Return the [x, y] coordinate for the center point of the cell that contains the specified text.  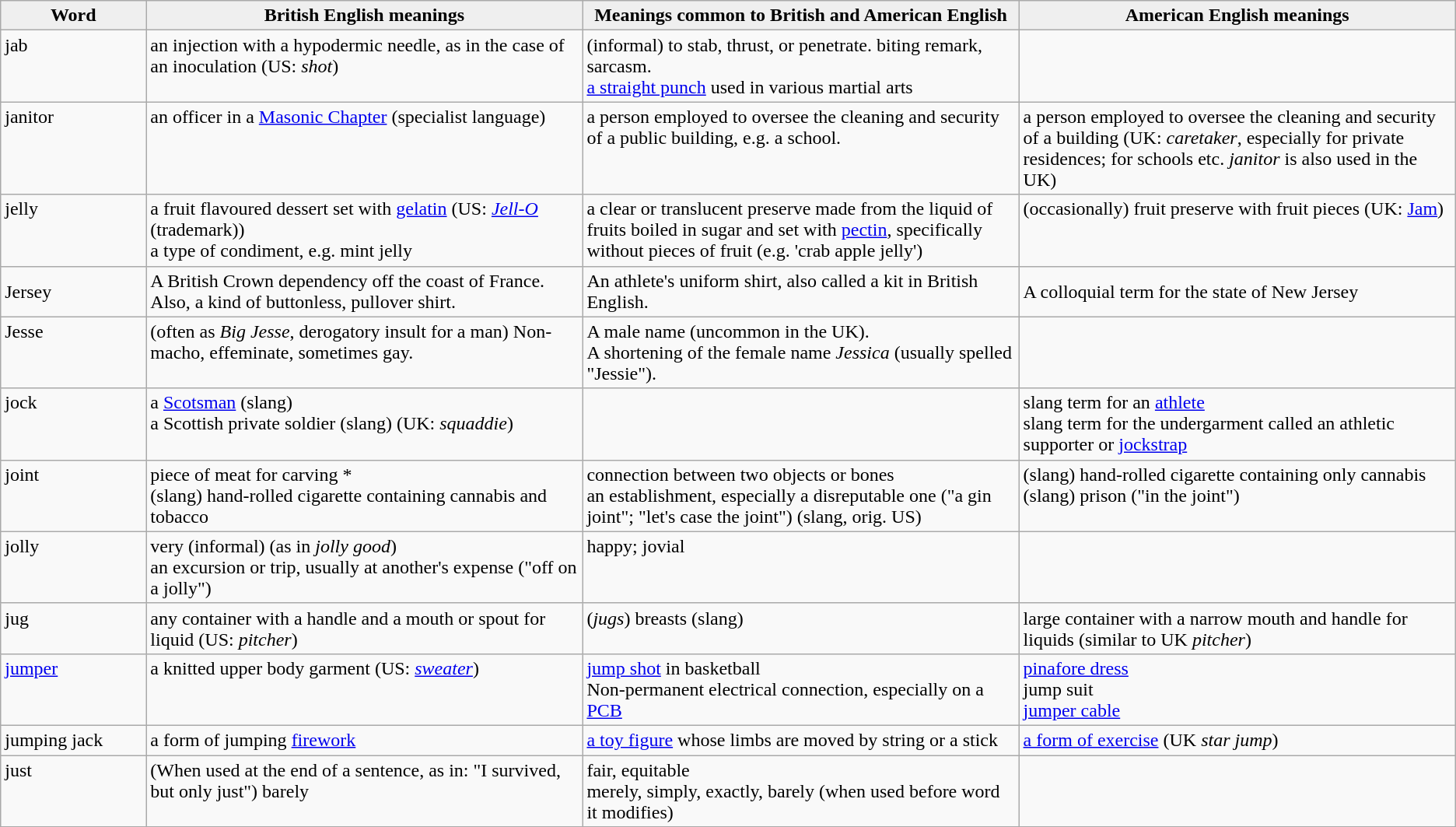
a knitted upper body garment (US: sweater) [364, 689]
any container with a handle and a mouth or spout for liquid (US: pitcher) [364, 629]
fair, equitablemerely, simply, exactly, barely (when used before word it modifies) [801, 790]
jumper [73, 689]
an officer in a Masonic Chapter (specialist language) [364, 148]
(When used at the end of a sentence, as in: "I survived, but only just") barely [364, 790]
jumping jack [73, 740]
British English meanings [364, 16]
A British Crown dependency off the coast of France.Also, a kind of buttonless, pullover shirt. [364, 291]
Word [73, 16]
an injection with a hypodermic needle, as in the case of an inoculation (US: shot) [364, 66]
(jugs) breasts (slang) [801, 629]
a fruit flavoured dessert set with gelatin (US: Jell-O (trademark))a type of condiment, e.g. mint jelly [364, 230]
American English meanings [1237, 16]
slang term for an athleteslang term for the undergarment called an athletic supporter or jockstrap [1237, 424]
large container with a narrow mouth and handle for liquids (similar to UK pitcher) [1237, 629]
happy; jovial [801, 567]
(slang) hand-rolled cigarette containing only cannabis(slang) prison ("in the joint") [1237, 496]
a person employed to oversee the cleaning and security of a public building, e.g. a school. [801, 148]
(informal) to stab, thrust, or penetrate. biting remark, sarcasm.a straight punch used in various martial arts [801, 66]
connection between two objects or bonesan establishment, especially a disreputable one ("a gin joint"; "let's case the joint") (slang, orig. US) [801, 496]
very (informal) (as in jolly good) an excursion or trip, usually at another's expense ("off on a jolly") [364, 567]
pinafore dressjump suitjumper cable [1237, 689]
jock [73, 424]
a form of jumping firework [364, 740]
piece of meat for carving *(slang) hand-rolled cigarette containing cannabis and tobacco [364, 496]
An athlete's uniform shirt, also called a kit in British English. [801, 291]
a toy figure whose limbs are moved by string or a stick [801, 740]
jelly [73, 230]
jab [73, 66]
jolly [73, 567]
A male name (uncommon in the UK).A shortening of the female name Jessica (usually spelled "Jessie"). [801, 352]
joint [73, 496]
(often as Big Jesse, derogatory insult for a man) Non-macho, effeminate, sometimes gay. [364, 352]
A colloquial term for the state of New Jersey [1237, 291]
janitor [73, 148]
(occasionally) fruit preserve with fruit pieces (UK: Jam) [1237, 230]
Meanings common to British and American English [801, 16]
jug [73, 629]
a Scotsman (slang)a Scottish private soldier (slang) (UK: squaddie) [364, 424]
just [73, 790]
Jersey [73, 291]
a form of exercise (UK star jump) [1237, 740]
Jesse [73, 352]
jump shot in basketballNon-permanent electrical connection, especially on a PCB [801, 689]
